Provide the [X, Y] coordinate of the cell's center where the given text is located.  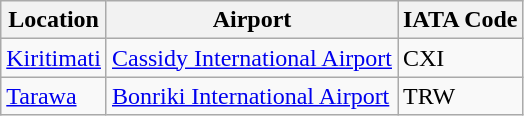
Cassidy International Airport [252, 58]
Airport [252, 20]
CXI [461, 58]
TRW [461, 96]
Tarawa [54, 96]
Bonriki International Airport [252, 96]
Location [54, 20]
IATA Code [461, 20]
Kiritimati [54, 58]
